Detect which cell encompasses the target text, then output its (X, Y) center coordinate. 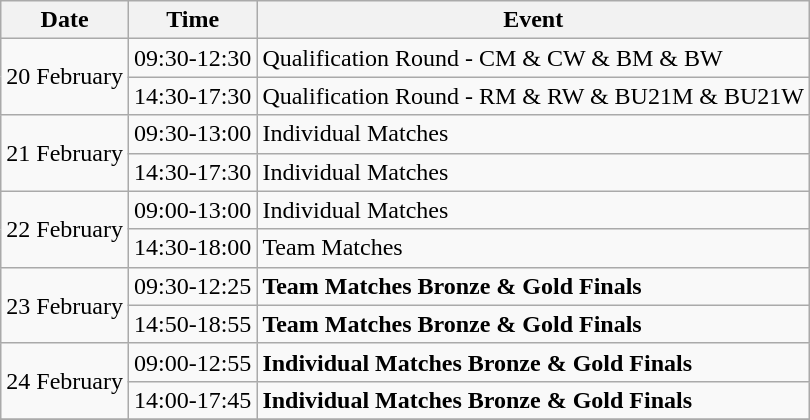
14:50-18:55 (192, 324)
Time (192, 20)
14:00-17:45 (192, 400)
Qualification Round - CM & CW & BM & BW (534, 58)
21 February (65, 153)
09:30-13:00 (192, 134)
22 February (65, 229)
Date (65, 20)
20 February (65, 77)
09:30-12:25 (192, 286)
23 February (65, 305)
09:00-12:55 (192, 362)
09:30-12:30 (192, 58)
24 February (65, 381)
14:30-18:00 (192, 248)
Qualification Round - RM & RW & BU21M & BU21W (534, 96)
09:00-13:00 (192, 210)
Event (534, 20)
Team Matches (534, 248)
